Scan for the cell matching the given text and deliver its [X, Y] coordinate at center. 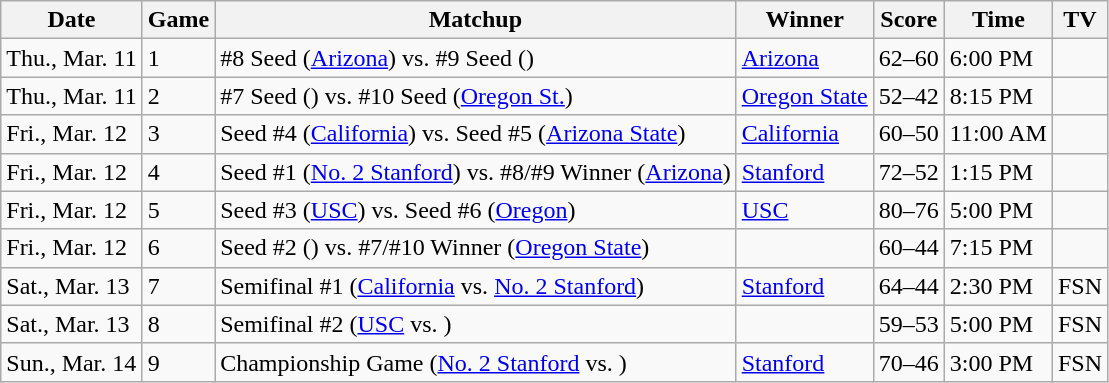
1 [178, 58]
60–44 [908, 248]
70–46 [908, 362]
64–44 [908, 286]
52–42 [908, 96]
#7 Seed () vs. #10 Seed (Oregon St.) [476, 96]
Game [178, 20]
California [804, 134]
USC [804, 210]
6 [178, 248]
Arizona [804, 58]
3:00 PM [998, 362]
62–60 [908, 58]
Date [72, 20]
Score [908, 20]
Seed #3 (USC) vs. Seed #6 (Oregon) [476, 210]
Seed #4 (California) vs. Seed #5 (Arizona State) [476, 134]
2:30 PM [998, 286]
#8 Seed (Arizona) vs. #9 Seed () [476, 58]
TV [1080, 20]
3 [178, 134]
4 [178, 172]
8:15 PM [998, 96]
Seed #1 (No. 2 Stanford) vs. #8/#9 Winner (Arizona) [476, 172]
Sun., Mar. 14 [72, 362]
Semifinal #2 (USC vs. ) [476, 324]
Seed #2 () vs. #7/#10 Winner (Oregon State) [476, 248]
5 [178, 210]
59–53 [908, 324]
Oregon State [804, 96]
Winner [804, 20]
11:00 AM [998, 134]
6:00 PM [998, 58]
7 [178, 286]
8 [178, 324]
2 [178, 96]
Semifinal #1 (California vs. No. 2 Stanford) [476, 286]
Time [998, 20]
9 [178, 362]
60–50 [908, 134]
7:15 PM [998, 248]
Matchup [476, 20]
72–52 [908, 172]
1:15 PM [998, 172]
Championship Game (No. 2 Stanford vs. ) [476, 362]
80–76 [908, 210]
